Detect which cell encompasses the target text, then output its [x, y] center coordinate. 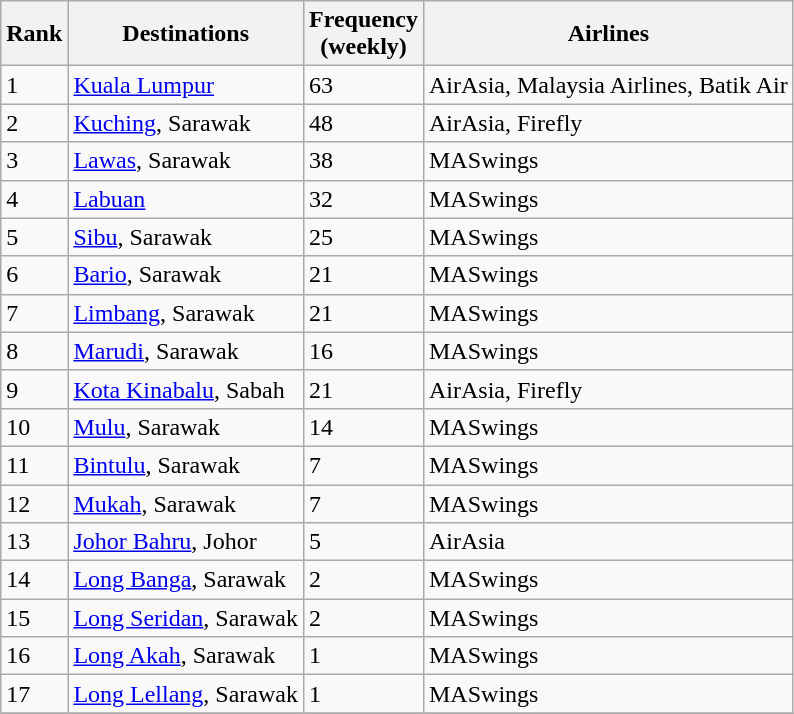
38 [364, 161]
Airlines [608, 34]
3 [34, 161]
Bintulu, Sarawak [186, 465]
Johor Bahru, Johor [186, 542]
11 [34, 465]
Kuching, Sarawak [186, 123]
Mulu, Sarawak [186, 427]
63 [364, 85]
48 [364, 123]
Long Lellang, Sarawak [186, 694]
Rank [34, 34]
Lawas, Sarawak [186, 161]
Mukah, Sarawak [186, 503]
Kuala Lumpur [186, 85]
6 [34, 275]
AirAsia [608, 542]
Bario, Sarawak [186, 275]
Frequency(weekly) [364, 34]
9 [34, 389]
Kota Kinabalu, Sabah [186, 389]
Labuan [186, 199]
Marudi, Sarawak [186, 351]
Destinations [186, 34]
Long Banga, Sarawak [186, 580]
17 [34, 694]
12 [34, 503]
Long Seridan, Sarawak [186, 618]
25 [364, 237]
Limbang, Sarawak [186, 313]
8 [34, 351]
13 [34, 542]
10 [34, 427]
Long Akah, Sarawak [186, 656]
32 [364, 199]
4 [34, 199]
Sibu, Sarawak [186, 237]
15 [34, 618]
AirAsia, Malaysia Airlines, Batik Air [608, 85]
